Extract the [x, y] coordinate from the center of the cell holding the provided text.  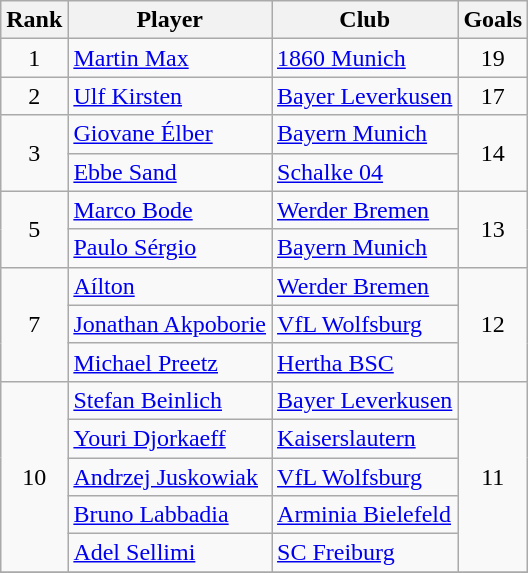
Jonathan Akpoborie [170, 324]
Ulf Kirsten [170, 96]
SC Freiburg [365, 553]
Arminia Bielefeld [365, 515]
Adel Sellimi [170, 553]
Paulo Sérgio [170, 248]
Rank [34, 20]
Marco Bode [170, 210]
Player [170, 20]
10 [34, 476]
2 [34, 96]
12 [493, 324]
Youri Djorkaeff [170, 438]
Goals [493, 20]
Kaiserslautern [365, 438]
Ebbe Sand [170, 172]
1860 Munich [365, 58]
Bruno Labbadia [170, 515]
Hertha BSC [365, 362]
14 [493, 153]
Giovane Élber [170, 134]
Aílton [170, 286]
13 [493, 229]
Andrzej Juskowiak [170, 477]
1 [34, 58]
Schalke 04 [365, 172]
7 [34, 324]
3 [34, 153]
19 [493, 58]
Club [365, 20]
17 [493, 96]
5 [34, 229]
11 [493, 476]
Martin Max [170, 58]
Stefan Beinlich [170, 400]
Michael Preetz [170, 362]
